From the cell containing the given text, extract its center point as (x, y) coordinate. 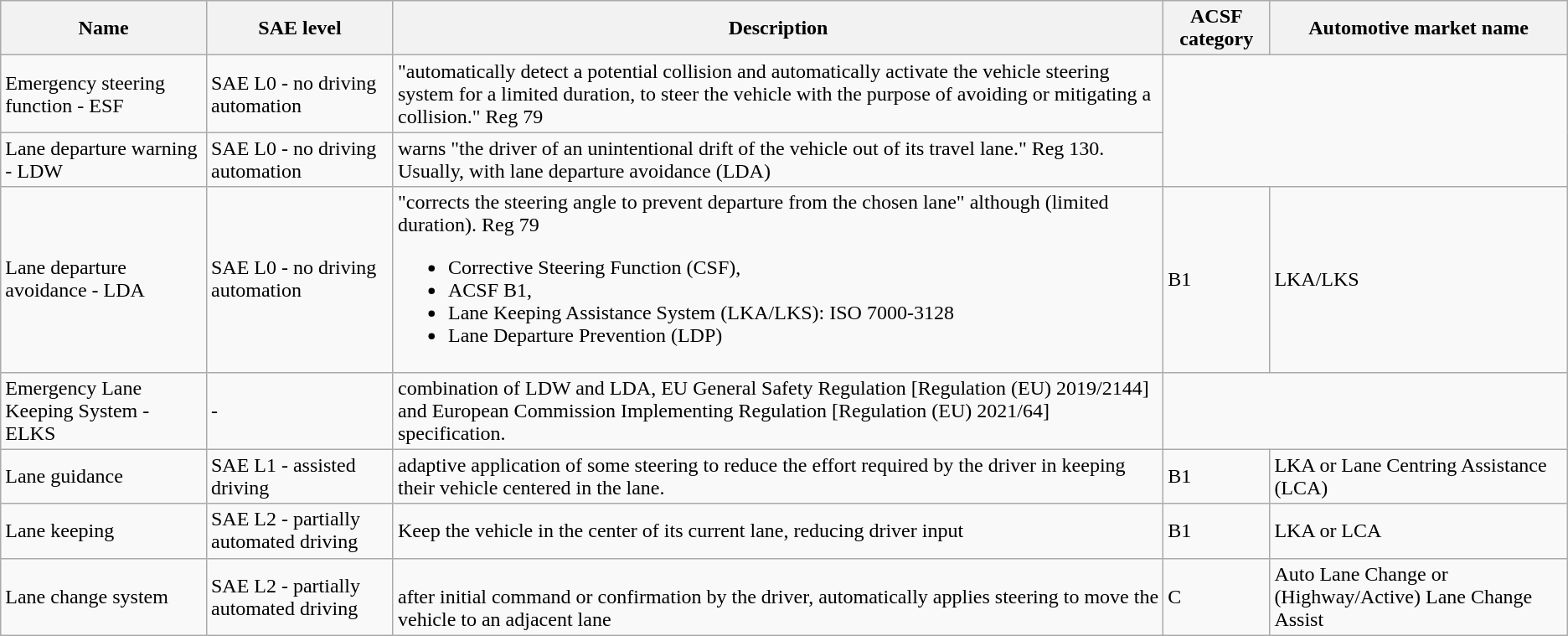
Lane departure warning - LDW (104, 159)
LKA or LCA (1419, 531)
Emergency Lane Keeping System - ELKS (104, 411)
Lane keeping (104, 531)
SAE level (300, 28)
Description (777, 28)
warns "the driver of an unintentional drift of the vehicle out of its travel lane." Reg 130.Usually, with lane departure avoidance (LDA) (777, 159)
Auto Lane Change or (Highway/Active) Lane Change Assist (1419, 597)
C (1216, 597)
Lane departure avoidance - LDA (104, 280)
Name (104, 28)
Keep the vehicle in the center of its current lane, reducing driver input (777, 531)
Automotive market name (1419, 28)
ACSF category (1216, 28)
Lane change system (104, 597)
adaptive application of some steering to reduce the effort required by the driver in keeping their vehicle centered in the lane. (777, 476)
SAE L1 - assisted driving (300, 476)
Lane guidance (104, 476)
after initial command or confirmation by the driver, automatically applies steering to move the vehicle to an adjacent lane (777, 597)
LKA or Lane Centring Assistance (LCA) (1419, 476)
Emergency steering function - ESF (104, 94)
- (300, 411)
LKA/LKS (1419, 280)
